From the cell containing the given text, extract its center point as (X, Y) coordinate. 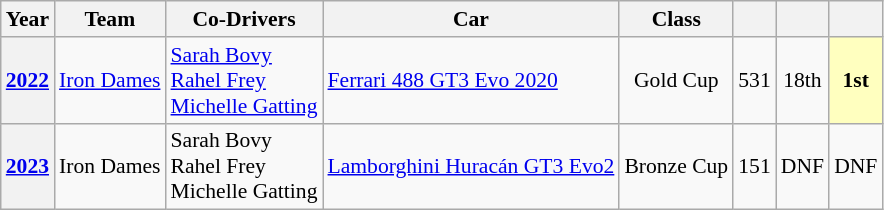
Bronze Cup (676, 166)
1st (856, 80)
Class (676, 19)
Gold Cup (676, 80)
Team (110, 19)
Co-Drivers (244, 19)
2022 (28, 80)
151 (754, 166)
Year (28, 19)
Ferrari 488 GT3 Evo 2020 (470, 80)
Car (470, 19)
531 (754, 80)
18th (802, 80)
2023 (28, 166)
Lamborghini Huracán GT3 Evo2 (470, 166)
